From the cell containing the given text, extract its center point as (x, y) coordinate. 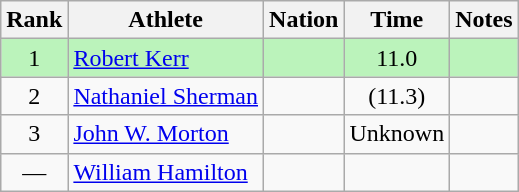
William Hamilton (166, 172)
Rank (34, 20)
Athlete (166, 20)
11.0 (397, 58)
— (34, 172)
1 (34, 58)
Time (397, 20)
Unknown (397, 134)
John W. Morton (166, 134)
3 (34, 134)
Nathaniel Sherman (166, 96)
Notes (484, 20)
(11.3) (397, 96)
Nation (304, 20)
Robert Kerr (166, 58)
2 (34, 96)
